Capture the cell that displays the provided text and extract its [X, Y] central coordinate. 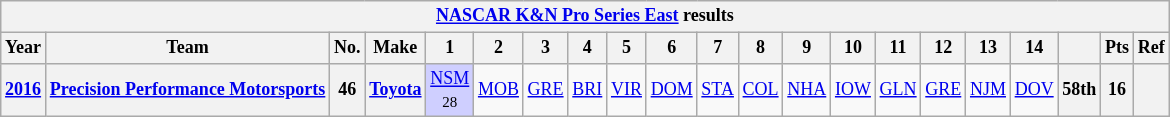
5 [627, 48]
Make [396, 48]
3 [546, 48]
DOM [672, 90]
NJM [988, 90]
Ref [1151, 48]
STA [718, 90]
12 [944, 48]
16 [1118, 90]
Toyota [396, 90]
1 [450, 48]
No. [348, 48]
9 [807, 48]
58th [1080, 90]
6 [672, 48]
DOV [1034, 90]
VIR [627, 90]
COL [760, 90]
Team [187, 48]
IOW [854, 90]
GLN [898, 90]
2016 [24, 90]
NASCAR K&N Pro Series East results [585, 16]
14 [1034, 48]
7 [718, 48]
NSM28 [450, 90]
8 [760, 48]
Year [24, 48]
MOB [499, 90]
NHA [807, 90]
2 [499, 48]
46 [348, 90]
10 [854, 48]
11 [898, 48]
BRI [588, 90]
4 [588, 48]
Pts [1118, 48]
Precision Performance Motorsports [187, 90]
13 [988, 48]
